From the cell containing the given text, extract its center point as (x, y) coordinate. 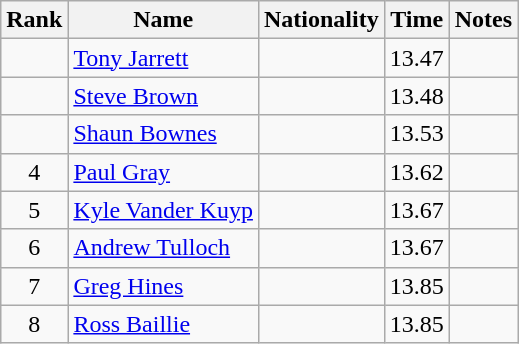
13.47 (416, 58)
13.53 (416, 134)
Steve Brown (164, 96)
13.48 (416, 96)
Andrew Tulloch (164, 248)
Rank (34, 20)
4 (34, 172)
7 (34, 286)
5 (34, 210)
Name (164, 20)
Notes (483, 20)
13.62 (416, 172)
Tony Jarrett (164, 58)
Kyle Vander Kuyp (164, 210)
Paul Gray (164, 172)
Shaun Bownes (164, 134)
Greg Hines (164, 286)
Ross Baillie (164, 324)
8 (34, 324)
6 (34, 248)
Nationality (321, 20)
Time (416, 20)
